Provide the [X, Y] coordinate of the cell's center where the given text is located.  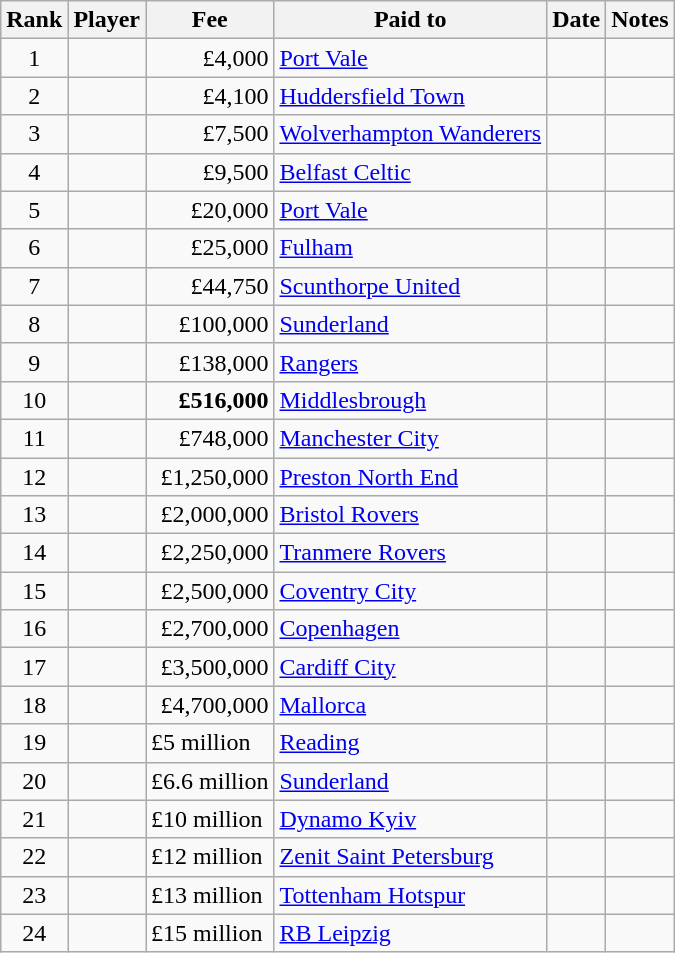
13 [34, 515]
16 [34, 629]
£4,700,000 [210, 705]
24 [34, 933]
£138,000 [210, 362]
Zenit Saint Petersburg [410, 857]
21 [34, 819]
£7,500 [210, 134]
£20,000 [210, 210]
£4,000 [210, 58]
£748,000 [210, 438]
Tranmere Rovers [410, 553]
17 [34, 667]
£25,000 [210, 248]
23 [34, 895]
Notes [640, 20]
£2,500,000 [210, 591]
Middlesbrough [410, 400]
£516,000 [210, 400]
Rangers [410, 362]
6 [34, 248]
11 [34, 438]
Wolverhampton Wanderers [410, 134]
10 [34, 400]
£1,250,000 [210, 477]
1 [34, 58]
Fulham [410, 248]
14 [34, 553]
Mallorca [410, 705]
15 [34, 591]
£12 million [210, 857]
£2,700,000 [210, 629]
20 [34, 781]
12 [34, 477]
18 [34, 705]
£2,250,000 [210, 553]
£44,750 [210, 286]
RB Leipzig [410, 933]
Cardiff City [410, 667]
9 [34, 362]
Preston North End [410, 477]
Bristol Rovers [410, 515]
Copenhagen [410, 629]
£13 million [210, 895]
Tottenham Hotspur [410, 895]
Huddersfield Town [410, 96]
7 [34, 286]
Coventry City [410, 591]
Reading [410, 743]
4 [34, 172]
Paid to [410, 20]
19 [34, 743]
22 [34, 857]
Date [576, 20]
Rank [34, 20]
£100,000 [210, 324]
£15 million [210, 933]
£9,500 [210, 172]
£10 million [210, 819]
3 [34, 134]
Belfast Celtic [410, 172]
5 [34, 210]
£5 million [210, 743]
Scunthorpe United [410, 286]
£3,500,000 [210, 667]
£4,100 [210, 96]
Dynamo Kyiv [410, 819]
£6.6 million [210, 781]
Fee [210, 20]
£2,000,000 [210, 515]
2 [34, 96]
Manchester City [410, 438]
8 [34, 324]
Player [107, 20]
